Find where the given text appears and provide that cell's center as (X, Y) coordinate. 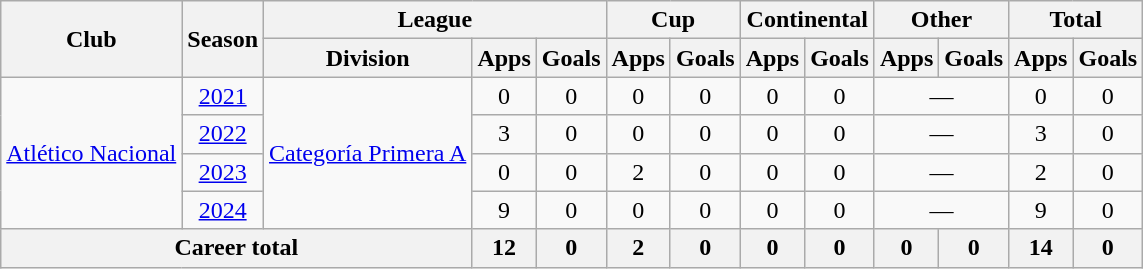
Categoría Primera A (368, 153)
Cup (673, 20)
Continental (807, 20)
12 (504, 248)
Career total (236, 248)
Total (1076, 20)
Atlético Nacional (92, 153)
2021 (223, 96)
14 (1041, 248)
2024 (223, 210)
2022 (223, 134)
Club (92, 39)
Season (223, 39)
Other (941, 20)
2023 (223, 172)
Division (368, 58)
League (436, 20)
